Identify which cell holds the provided text, then report its (x, y) central coordinate. 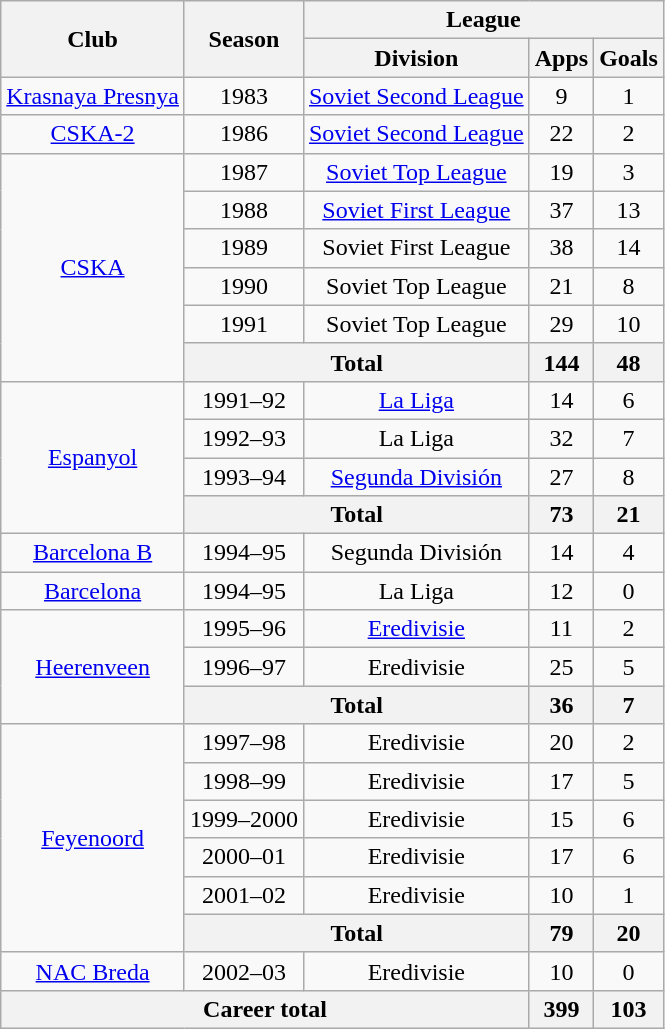
CSKA (93, 267)
Goals (629, 58)
36 (561, 705)
Apps (561, 58)
11 (561, 629)
12 (561, 591)
1998–99 (244, 781)
73 (561, 515)
2002–03 (244, 971)
Feyenoord (93, 838)
19 (561, 172)
1996–97 (244, 667)
1989 (244, 248)
32 (561, 438)
22 (561, 134)
1992–93 (244, 438)
Career total (265, 1009)
1993–94 (244, 477)
CSKA-2 (93, 134)
1983 (244, 96)
Heerenveen (93, 667)
37 (561, 210)
2000–01 (244, 857)
Barcelona (93, 591)
Season (244, 39)
Krasnaya Presnya (93, 96)
1988 (244, 210)
1990 (244, 286)
1999–2000 (244, 819)
1991 (244, 324)
25 (561, 667)
NAC Breda (93, 971)
Espanyol (93, 457)
Club (93, 39)
1986 (244, 134)
1995–96 (244, 629)
48 (629, 362)
Division (416, 58)
399 (561, 1009)
15 (561, 819)
13 (629, 210)
2001–02 (244, 895)
League (483, 20)
1987 (244, 172)
29 (561, 324)
4 (629, 553)
9 (561, 96)
1997–98 (244, 743)
Barcelona B (93, 553)
144 (561, 362)
79 (561, 933)
27 (561, 477)
103 (629, 1009)
38 (561, 248)
1991–92 (244, 400)
3 (629, 172)
